Output the [x, y] coordinate of the center of the cell containing the given text.  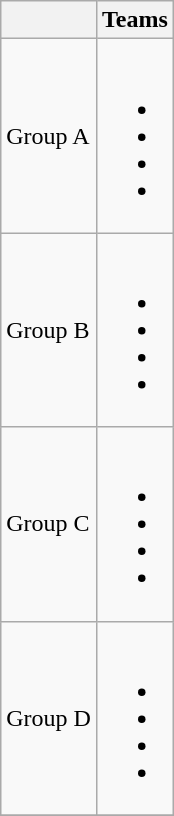
Group D [49, 718]
Group A [49, 136]
Teams [134, 20]
Group B [49, 330]
Group C [49, 524]
